Return (x, y) of the center of cell containing provided text 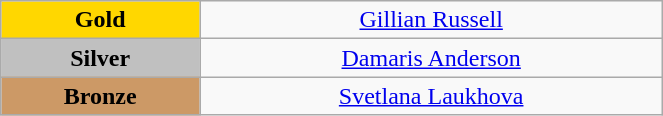
Bronze (100, 96)
Svetlana Laukhova (432, 96)
Gold (100, 20)
Damaris Anderson (432, 58)
Gillian Russell (432, 20)
Silver (100, 58)
